Scan for the cell matching the given text and deliver its [x, y] coordinate at center. 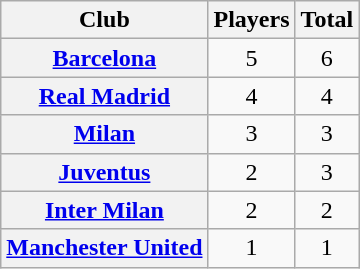
Inter Milan [104, 210]
Milan [104, 134]
Players [252, 20]
Real Madrid [104, 96]
Total [327, 20]
Club [104, 20]
6 [327, 58]
Juventus [104, 172]
Manchester United [104, 248]
5 [252, 58]
Barcelona [104, 58]
